Determine the (x, y) coordinate at the center of the cell enclosing the given text.  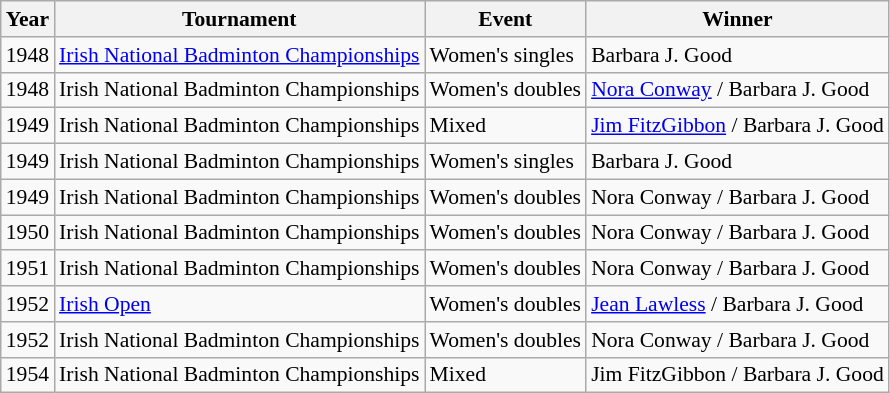
Jean Lawless / Barbara J. Good (738, 304)
Winner (738, 19)
1954 (28, 375)
Year (28, 19)
Tournament (239, 19)
1951 (28, 269)
1950 (28, 233)
Irish Open (239, 304)
Event (506, 19)
